Extract the [x, y] coordinate from the center of the cell holding the provided text.  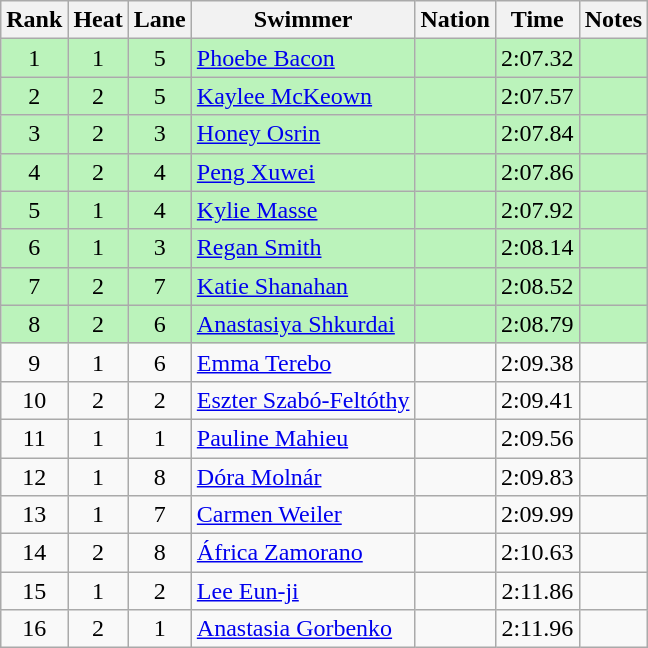
Anastasia Gorbenko [303, 629]
16 [34, 629]
Eszter Szabó-Feltóthy [303, 400]
2:09.99 [537, 515]
2:11.86 [537, 591]
Phoebe Bacon [303, 58]
Katie Shanahan [303, 286]
2:10.63 [537, 553]
13 [34, 515]
Rank [34, 20]
Lee Eun-ji [303, 591]
2:09.56 [537, 438]
2:07.57 [537, 96]
2:08.52 [537, 286]
Dóra Molnár [303, 477]
Nation [455, 20]
Anastasiya Shkurdai [303, 324]
2:07.32 [537, 58]
Peng Xuwei [303, 172]
2:07.92 [537, 210]
Regan Smith [303, 248]
2:09.41 [537, 400]
2:07.84 [537, 134]
2:08.79 [537, 324]
Time [537, 20]
2:09.38 [537, 362]
Swimmer [303, 20]
15 [34, 591]
Carmen Weiler [303, 515]
11 [34, 438]
10 [34, 400]
Emma Terebo [303, 362]
Lane [160, 20]
Honey Osrin [303, 134]
Kylie Masse [303, 210]
Pauline Mahieu [303, 438]
2:08.14 [537, 248]
12 [34, 477]
2:07.86 [537, 172]
2:11.96 [537, 629]
2:09.83 [537, 477]
14 [34, 553]
Kaylee McKeown [303, 96]
África Zamorano [303, 553]
9 [34, 362]
Notes [613, 20]
Heat [98, 20]
